Search for the cell housing the specified text and yield its [X, Y] center coordinate. 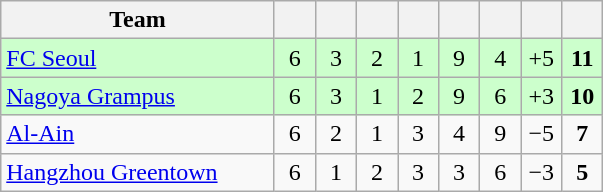
10 [582, 96]
11 [582, 58]
+5 [542, 58]
+3 [542, 96]
FC Seoul [138, 58]
7 [582, 134]
Team [138, 20]
Al-Ain [138, 134]
Hangzhou Greentown [138, 172]
−3 [542, 172]
−5 [542, 134]
Nagoya Grampus [138, 96]
5 [582, 172]
